For the text-containing cell, return its midpoint in (x, y) coordinate format. 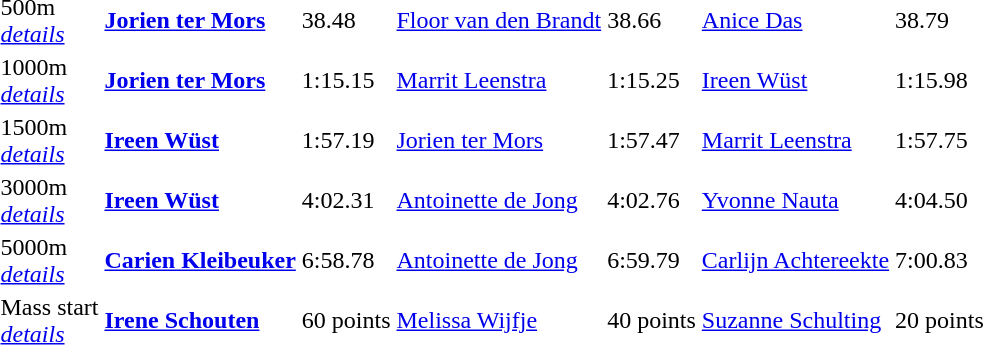
1:15.25 (652, 80)
1:15.15 (346, 80)
6:58.78 (346, 260)
Carien Kleibeuker (200, 260)
Carlijn Achtereekte (795, 260)
1:57.47 (652, 140)
Yvonne Nauta (795, 200)
6:59.79 (652, 260)
4:02.76 (652, 200)
1:57.19 (346, 140)
4:02.31 (346, 200)
